Detect which cell encompasses the target text, then output its [X, Y] center coordinate. 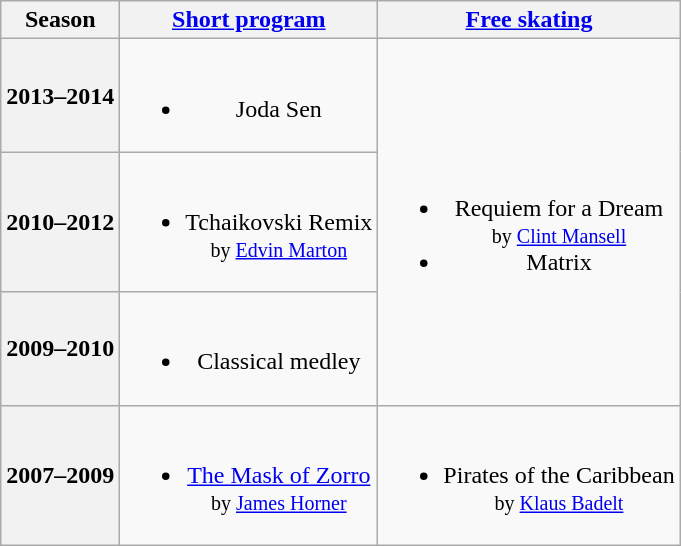
The Mask of Zorro by James Horner [249, 475]
2013–2014 [60, 96]
Season [60, 20]
Free skating [529, 20]
Tchaikovski Remix by Edvin Marton [249, 222]
Classical medley [249, 348]
Short program [249, 20]
Pirates of the Caribbean by Klaus Badelt [529, 475]
Joda Sen [249, 96]
2007–2009 [60, 475]
2009–2010 [60, 348]
2010–2012 [60, 222]
Requiem for a Dream by Clint Mansell Matrix [529, 222]
